Capture the cell that displays the provided text and extract its (X, Y) central coordinate. 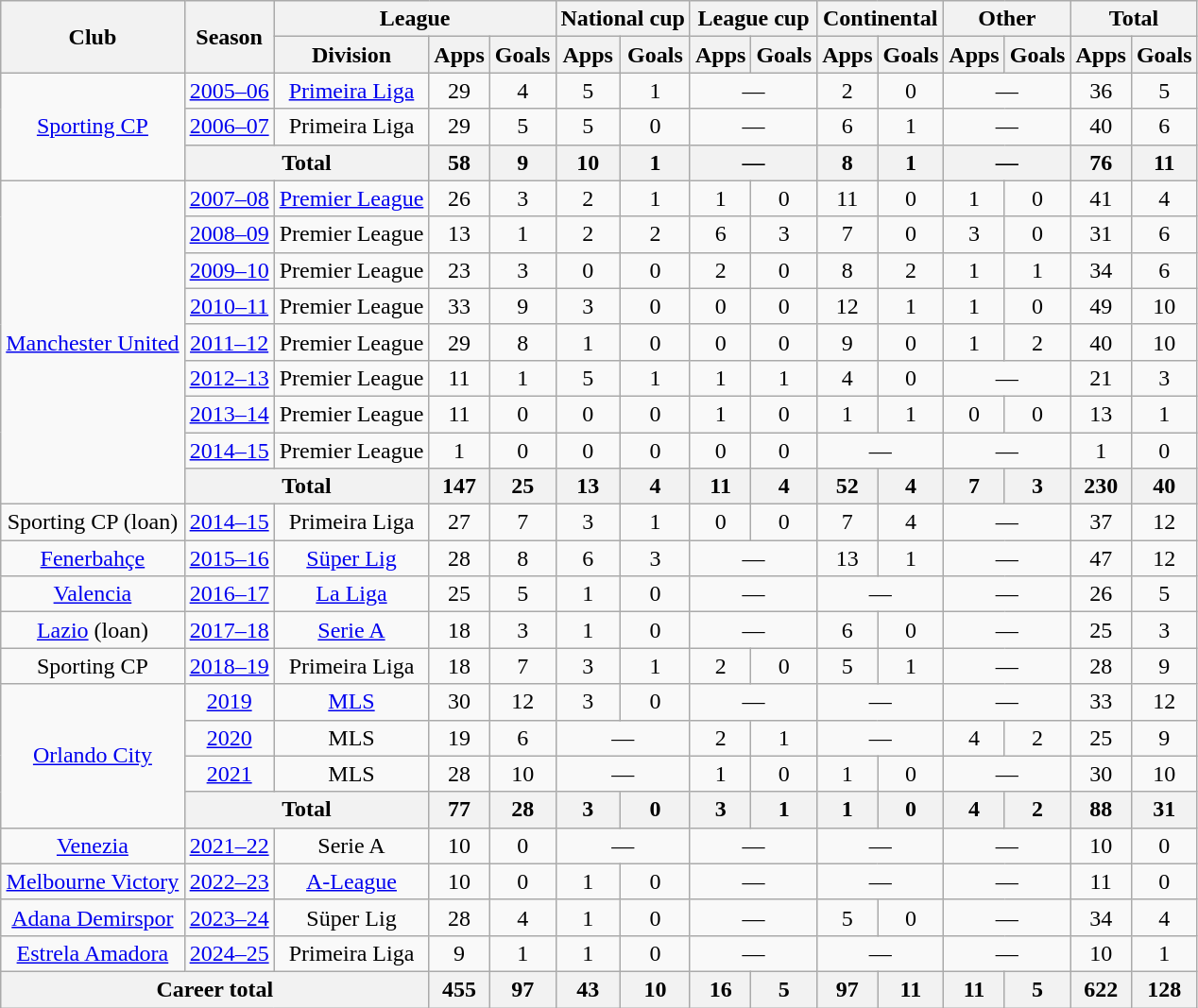
Estrela Amadora (93, 953)
52 (847, 487)
Other (1007, 19)
2007–08 (229, 198)
37 (1101, 522)
Sporting CP (loan) (93, 522)
2021 (229, 774)
2019 (229, 702)
43 (588, 989)
2021–22 (229, 846)
21 (1101, 378)
Venezia (93, 846)
Manchester United (93, 342)
2010–11 (229, 306)
128 (1164, 989)
19 (459, 738)
2006–07 (229, 127)
League (415, 19)
147 (459, 487)
2012–13 (229, 378)
Valencia (93, 594)
622 (1101, 989)
49 (1101, 306)
2018–19 (229, 666)
88 (1101, 810)
2009–10 (229, 270)
Continental (881, 19)
23 (459, 270)
2011–12 (229, 342)
2024–25 (229, 953)
230 (1101, 487)
2013–14 (229, 414)
Orlando City (93, 756)
47 (1101, 558)
Melbourne Victory (93, 881)
2005–06 (229, 91)
36 (1101, 91)
Division (351, 55)
27 (459, 522)
Career total (215, 989)
455 (459, 989)
2023–24 (229, 917)
76 (1101, 162)
2022–23 (229, 881)
2020 (229, 738)
Adana Demirspor (93, 917)
2017–18 (229, 630)
2016–17 (229, 594)
41 (1101, 198)
Season (229, 37)
2015–16 (229, 558)
2008–09 (229, 234)
National cup (623, 19)
16 (720, 989)
League cup (753, 19)
58 (459, 162)
Lazio (loan) (93, 630)
77 (459, 810)
Fenerbahçe (93, 558)
A-League (351, 881)
Club (93, 37)
La Liga (351, 594)
